Find where the given text appears and provide that cell's center as (x, y) coordinate. 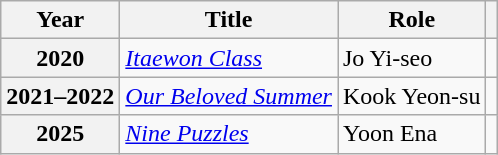
2020 (60, 58)
Nine Puzzles (229, 134)
Itaewon Class (229, 58)
Kook Yeon-su (412, 96)
2025 (60, 134)
Role (412, 20)
Jo Yi-seo (412, 58)
Yoon Ena (412, 134)
Our Beloved Summer (229, 96)
Year (60, 20)
Title (229, 20)
2021–2022 (60, 96)
